Identify which cell holds the provided text, then report its [X, Y] central coordinate. 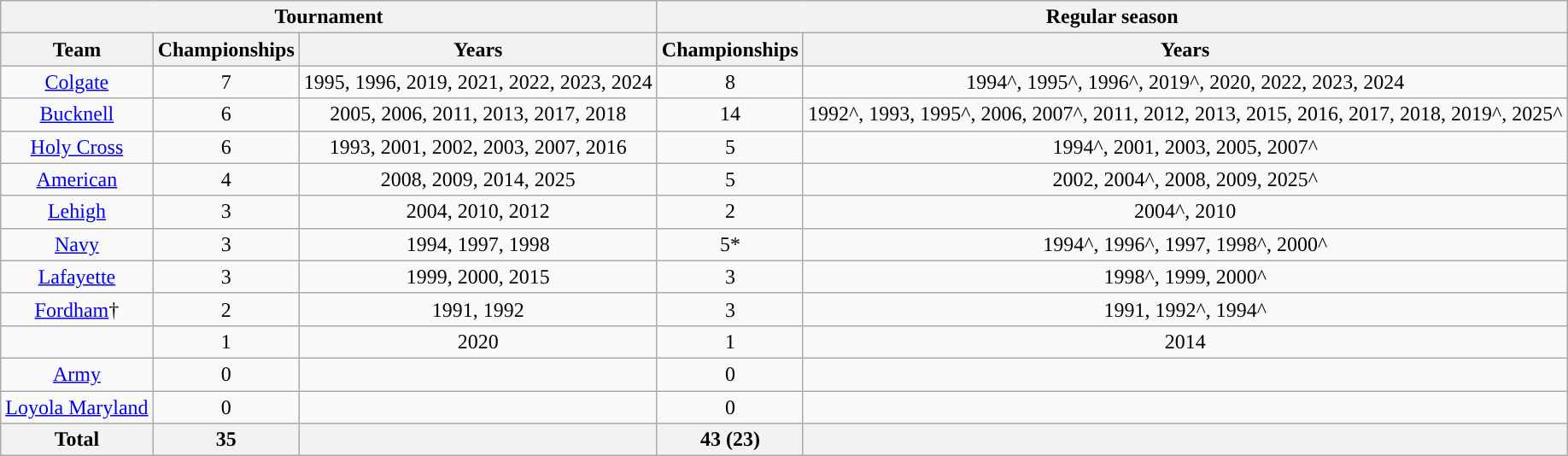
Loyola Maryland [77, 407]
1992^, 1993, 1995^, 2006, 2007^, 2011, 2012, 2013, 2015, 2016, 2017, 2018, 2019^, 2025^ [1185, 114]
1991, 1992^, 1994^ [1185, 309]
Lafayette [77, 277]
2005, 2006, 2011, 2013, 2017, 2018 [478, 114]
4 [225, 179]
8 [729, 82]
2008, 2009, 2014, 2025 [478, 179]
1994^, 1996^, 1997, 1998^, 2000^ [1185, 244]
1999, 2000, 2015 [478, 277]
14 [729, 114]
2002, 2004^, 2008, 2009, 2025^ [1185, 179]
Tournament [330, 17]
1994, 1997, 1998 [478, 244]
43 (23) [729, 440]
Total [77, 440]
1994^, 2001, 2003, 2005, 2007^ [1185, 147]
Bucknell [77, 114]
American [77, 179]
5* [729, 244]
2004^, 2010 [1185, 212]
2004, 2010, 2012 [478, 212]
1995, 1996, 2019, 2021, 2022, 2023, 2024 [478, 82]
Regular season [1112, 17]
Lehigh [77, 212]
Navy [77, 244]
Army [77, 374]
Team [77, 50]
Colgate [77, 82]
Fordham† [77, 309]
1994^, 1995^, 1996^, 2019^, 2020, 2022, 2023, 2024 [1185, 82]
2020 [478, 342]
1998^, 1999, 2000^ [1185, 277]
35 [225, 440]
Holy Cross [77, 147]
1991, 1992 [478, 309]
7 [225, 82]
1993, 2001, 2002, 2003, 2007, 2016 [478, 147]
2014 [1185, 342]
